From the cell containing the given text, extract its center point as [X, Y] coordinate. 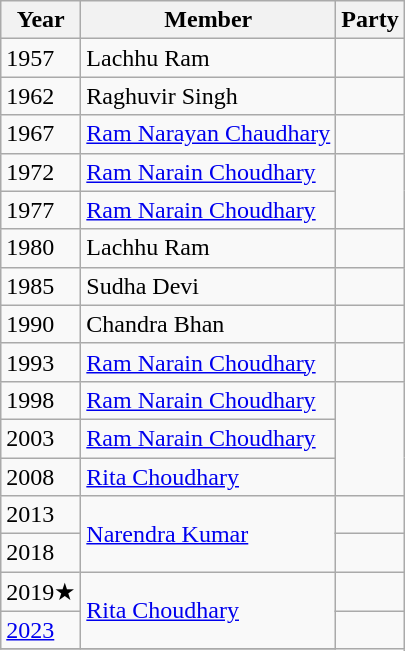
1998 [41, 400]
1962 [41, 96]
1977 [41, 210]
Ram Narayan Chaudhary [208, 134]
Chandra Bhan [208, 324]
1957 [41, 58]
Year [41, 20]
2003 [41, 438]
2019★ [41, 592]
Party [370, 20]
1980 [41, 248]
2008 [41, 477]
1972 [41, 172]
Raghuvir Singh [208, 96]
Narendra Kumar [208, 534]
1993 [41, 362]
1985 [41, 286]
1967 [41, 134]
Sudha Devi [208, 286]
2013 [41, 515]
Member [208, 20]
1990 [41, 324]
2023 [41, 630]
2018 [41, 553]
